Search for the cell housing the specified text and yield its [X, Y] center coordinate. 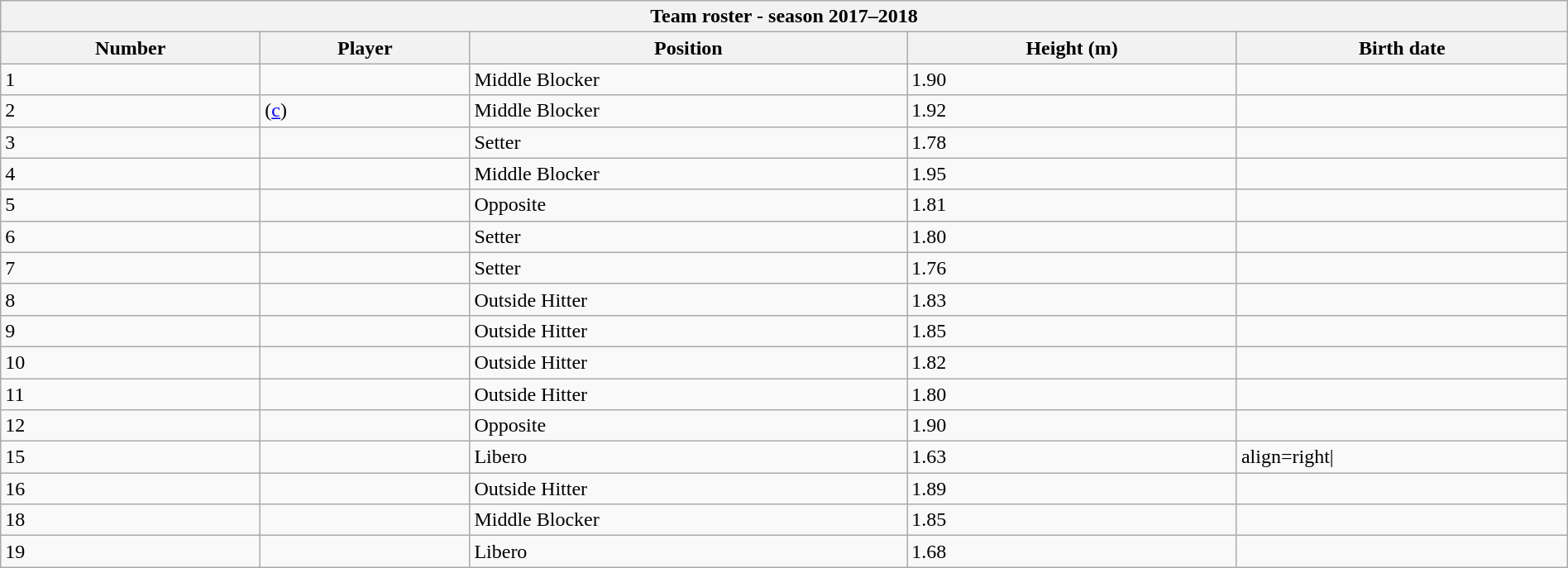
Height (m) [1072, 48]
18 [131, 520]
1.89 [1072, 489]
7 [131, 268]
6 [131, 236]
2 [131, 111]
1.92 [1072, 111]
12 [131, 426]
16 [131, 489]
Player [366, 48]
9 [131, 331]
15 [131, 457]
1.83 [1072, 299]
10 [131, 362]
1 [131, 79]
3 [131, 142]
Team roster - season 2017–2018 [784, 17]
1.78 [1072, 142]
1.68 [1072, 551]
Position [688, 48]
1.63 [1072, 457]
5 [131, 205]
Number [131, 48]
1.95 [1072, 174]
1.82 [1072, 362]
Birth date [1402, 48]
align=right| [1402, 457]
1.81 [1072, 205]
4 [131, 174]
8 [131, 299]
1.76 [1072, 268]
19 [131, 551]
(c) [366, 111]
11 [131, 394]
